Capture the cell that displays the provided text and extract its (x, y) central coordinate. 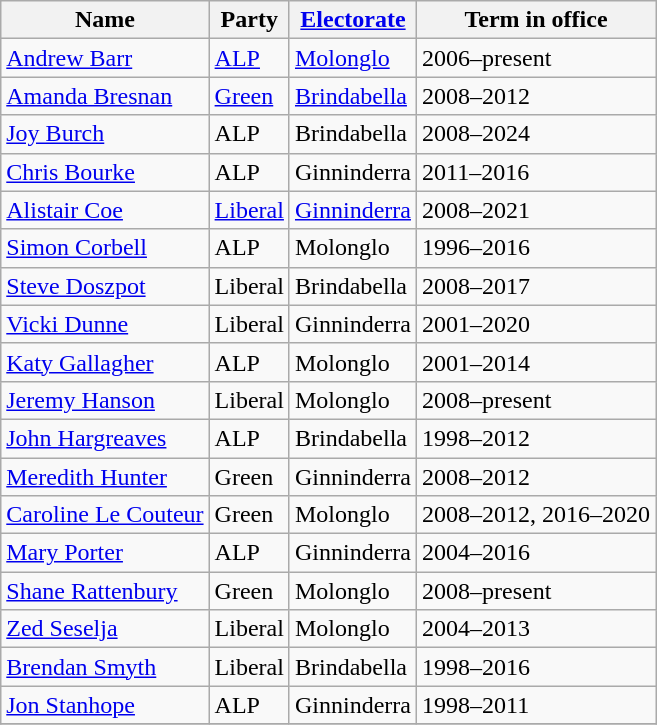
Mary Porter (105, 553)
Jon Stanhope (105, 705)
Steve Doszpot (105, 286)
2011–2016 (536, 172)
Name (105, 20)
1998–2016 (536, 667)
2008–2021 (536, 210)
John Hargreaves (105, 438)
Simon Corbell (105, 248)
2004–2013 (536, 629)
Shane Rattenbury (105, 591)
Andrew Barr (105, 58)
Brendan Smyth (105, 667)
Alistair Coe (105, 210)
Party (249, 20)
Amanda Bresnan (105, 96)
Joy Burch (105, 134)
2008–2012, 2016–2020 (536, 515)
2001–2014 (536, 362)
1998–2012 (536, 438)
2001–2020 (536, 324)
2008–2017 (536, 286)
Electorate (352, 20)
Jeremy Hanson (105, 400)
2006–present (536, 58)
Caroline Le Couteur (105, 515)
1998–2011 (536, 705)
Meredith Hunter (105, 477)
Chris Bourke (105, 172)
2008–2024 (536, 134)
Zed Seselja (105, 629)
1996–2016 (536, 248)
Vicki Dunne (105, 324)
2004–2016 (536, 553)
Term in office (536, 20)
Katy Gallagher (105, 362)
